Identify which cell holds the provided text, then report its [x, y] central coordinate. 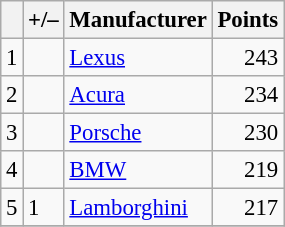
4 [12, 170]
Lamborghini [138, 208]
Porsche [138, 133]
230 [248, 133]
217 [248, 208]
219 [248, 170]
234 [248, 95]
BMW [138, 170]
243 [248, 58]
Acura [138, 95]
5 [12, 208]
+/– [44, 20]
2 [12, 95]
Points [248, 20]
3 [12, 133]
Manufacturer [138, 20]
Lexus [138, 58]
